Pinpoint the cell where the given text exists, returning its [x, y] midpoint coordinate. 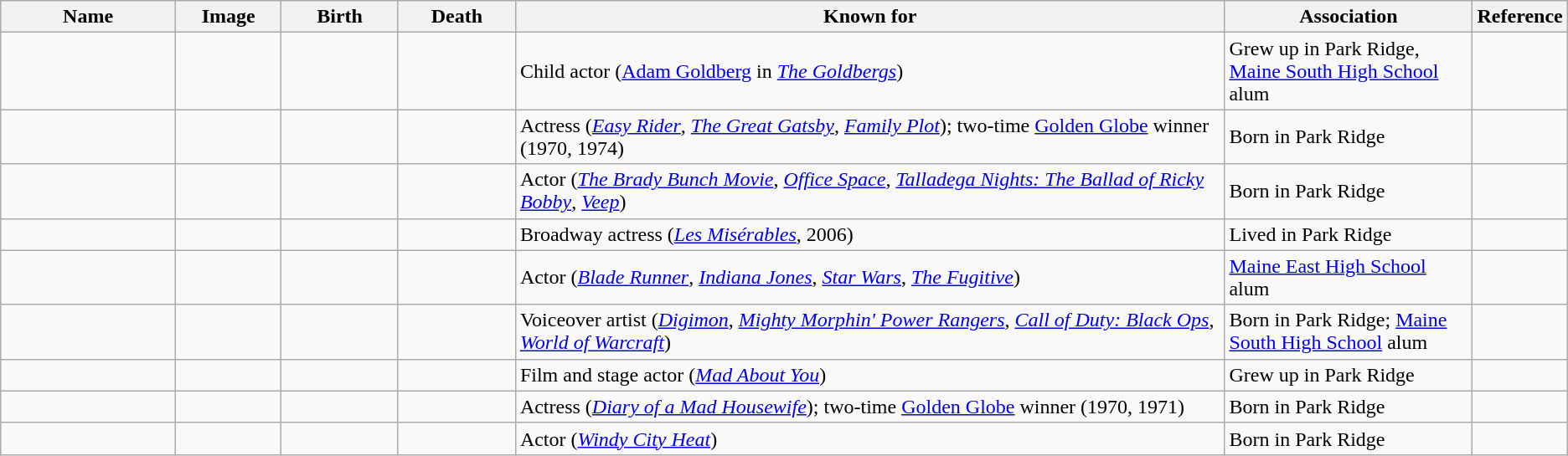
Grew up in Park Ridge [1349, 375]
Broadway actress (Les Misérables, 2006) [869, 234]
Actress (Diary of a Mad Housewife); two-time Golden Globe winner (1970, 1971) [869, 407]
Actor (The Brady Bunch Movie, Office Space, Talladega Nights: The Ballad of Ricky Bobby, Veep) [869, 191]
Known for [869, 17]
Voiceover artist (Digimon, Mighty Morphin' Power Rangers, Call of Duty: Black Ops, World of Warcraft) [869, 331]
Actor (Windy City Heat) [869, 438]
Lived in Park Ridge [1349, 234]
Association [1349, 17]
Born in Park Ridge; Maine South High School alum [1349, 331]
Death [456, 17]
Maine East High School alum [1349, 278]
Reference [1519, 17]
Name [89, 17]
Birth [340, 17]
Actress (Easy Rider, The Great Gatsby, Family Plot); two-time Golden Globe winner (1970, 1974) [869, 137]
Grew up in Park Ridge, Maine South High School alum [1349, 71]
Film and stage actor (Mad About You) [869, 375]
Image [228, 17]
Child actor (Adam Goldberg in The Goldbergs) [869, 71]
Actor (Blade Runner, Indiana Jones, Star Wars, The Fugitive) [869, 278]
